Find where the given text appears and provide that cell's center as [x, y] coordinate. 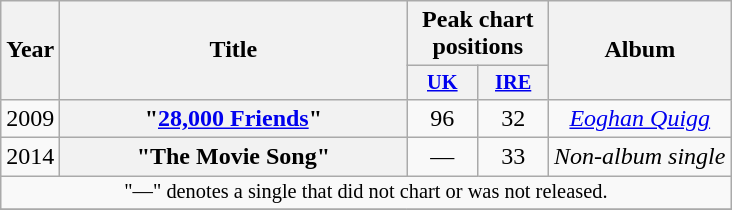
Album [640, 50]
Year [30, 50]
"—" denotes a single that did not chart or was not released. [366, 193]
Non-album single [640, 157]
2009 [30, 118]
— [442, 157]
33 [514, 157]
IRE [514, 83]
Eoghan Quigg [640, 118]
Title [234, 50]
2014 [30, 157]
UK [442, 83]
96 [442, 118]
"28,000 Friends" [234, 118]
32 [514, 118]
Peak chart positions [478, 34]
"The Movie Song" [234, 157]
